For the text-containing cell, return its midpoint in (X, Y) coordinate format. 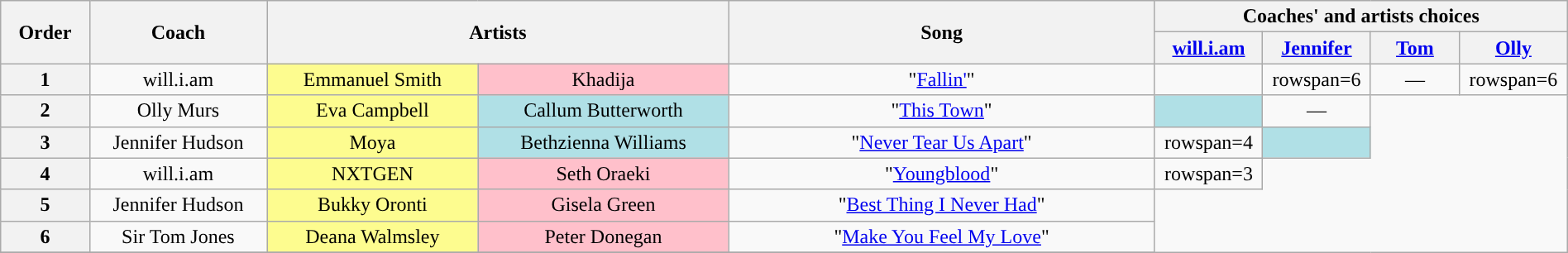
Sir Tom Jones (179, 236)
2 (45, 111)
"Best Thing I Never Had" (941, 205)
"Fallin'" (941, 79)
3 (45, 142)
1 (45, 79)
"Never Tear Us Apart" (941, 142)
6 (45, 236)
Peter Donegan (604, 236)
Moya (372, 142)
Bethzienna Williams (604, 142)
Emmanuel Smith (372, 79)
Gisela Green (604, 205)
Callum Butterworth (604, 111)
Jennifer (1317, 48)
Tom (1414, 48)
Olly Murs (179, 111)
Coaches' and artists choices (1361, 17)
Order (45, 32)
Deana Walmsley (372, 236)
4 (45, 174)
Khadija (604, 79)
5 (45, 205)
"Youngblood" (941, 174)
NXTGEN (372, 174)
rowspan=3 (1209, 174)
Seth Oraeki (604, 174)
Artists (498, 32)
Song (941, 32)
Olly (1513, 48)
"Make You Feel My Love" (941, 236)
rowspan=4 (1209, 142)
Eva Campbell (372, 111)
Coach (179, 32)
Bukky Oronti (372, 205)
"This Town" (941, 111)
